Pinpoint the cell where the given text exists, returning its (x, y) midpoint coordinate. 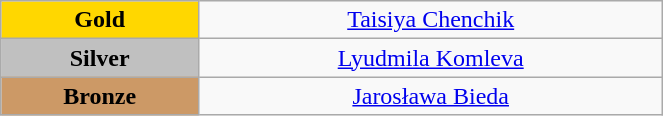
Silver (100, 58)
Lyudmila Komleva (431, 58)
Jarosława Bieda (431, 96)
Bronze (100, 96)
Taisiya Chenchik (431, 20)
Gold (100, 20)
